Scan for the cell matching the given text and deliver its [X, Y] coordinate at center. 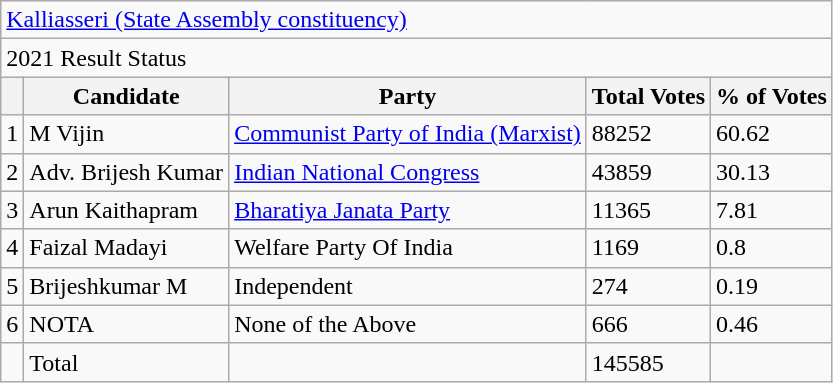
Faizal Madayi [126, 248]
60.62 [772, 134]
3 [12, 210]
Total [126, 362]
None of the Above [408, 324]
43859 [648, 172]
Indian National Congress [408, 172]
1 [12, 134]
0.8 [772, 248]
Bharatiya Janata Party [408, 210]
Total Votes [648, 96]
Welfare Party Of India [408, 248]
11365 [648, 210]
1169 [648, 248]
0.19 [772, 286]
NOTA [126, 324]
Adv. Brijesh Kumar [126, 172]
88252 [648, 134]
Independent [408, 286]
7.81 [772, 210]
274 [648, 286]
2 [12, 172]
Brijeshkumar M [126, 286]
% of Votes [772, 96]
Communist Party of India (Marxist) [408, 134]
M Vijin [126, 134]
145585 [648, 362]
6 [12, 324]
666 [648, 324]
Kalliasseri (State Assembly constituency) [417, 20]
0.46 [772, 324]
Party [408, 96]
30.13 [772, 172]
4 [12, 248]
5 [12, 286]
Candidate [126, 96]
2021 Result Status [417, 58]
Arun Kaithapram [126, 210]
